Return [X, Y] of the center of cell containing provided text 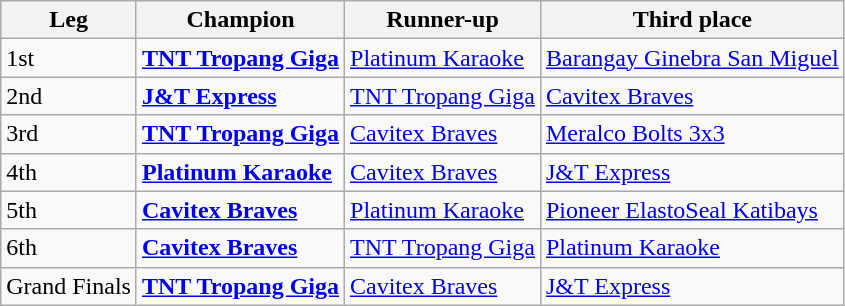
Champion [240, 20]
Grand Finals [69, 286]
6th [69, 248]
Third place [692, 20]
2nd [69, 96]
Runner-up [443, 20]
1st [69, 58]
Leg [69, 20]
5th [69, 210]
Meralco Bolts 3x3 [692, 134]
Pioneer ElastoSeal Katibays [692, 210]
4th [69, 172]
3rd [69, 134]
Barangay Ginebra San Miguel [692, 58]
